Capture the cell that displays the provided text and extract its (X, Y) central coordinate. 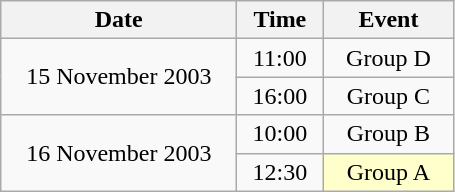
12:30 (280, 172)
Group A (388, 172)
Date (119, 20)
Time (280, 20)
10:00 (280, 134)
11:00 (280, 58)
16 November 2003 (119, 153)
Group D (388, 58)
15 November 2003 (119, 77)
Group B (388, 134)
Event (388, 20)
16:00 (280, 96)
Group C (388, 96)
